Scan for the cell matching the given text and deliver its (x, y) coordinate at center. 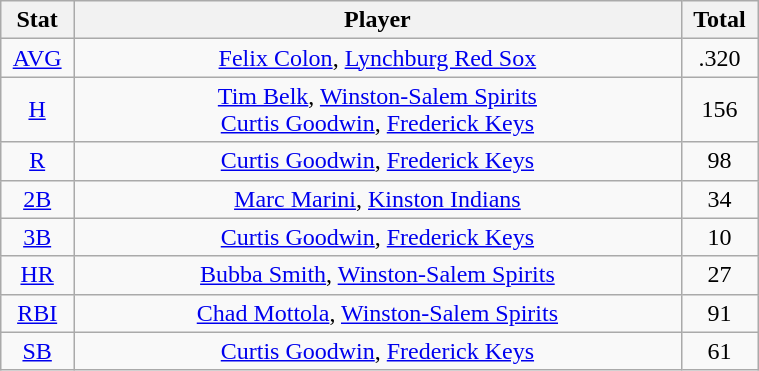
.320 (719, 58)
156 (719, 110)
3B (38, 237)
SB (38, 351)
2B (38, 199)
61 (719, 351)
Player (378, 20)
Chad Mottola, Winston-Salem Spirits (378, 313)
Total (719, 20)
H (38, 110)
34 (719, 199)
27 (719, 275)
10 (719, 237)
98 (719, 161)
AVG (38, 58)
Felix Colon, Lynchburg Red Sox (378, 58)
Bubba Smith, Winston-Salem Spirits (378, 275)
Tim Belk, Winston-Salem Spirits Curtis Goodwin, Frederick Keys (378, 110)
Marc Marini, Kinston Indians (378, 199)
RBI (38, 313)
Stat (38, 20)
HR (38, 275)
91 (719, 313)
R (38, 161)
